Detect which cell encompasses the target text, then output its (X, Y) center coordinate. 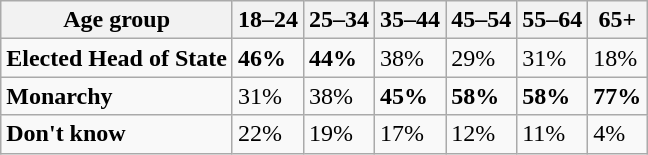
18–24 (268, 20)
19% (338, 134)
Elected Head of State (117, 58)
Age group (117, 20)
55–64 (552, 20)
Don't know (117, 134)
12% (482, 134)
35–44 (410, 20)
45–54 (482, 20)
25–34 (338, 20)
45% (410, 96)
17% (410, 134)
22% (268, 134)
11% (552, 134)
18% (618, 58)
44% (338, 58)
46% (268, 58)
4% (618, 134)
65+ (618, 20)
29% (482, 58)
Monarchy (117, 96)
77% (618, 96)
